Return [x, y] of the center of cell containing provided text 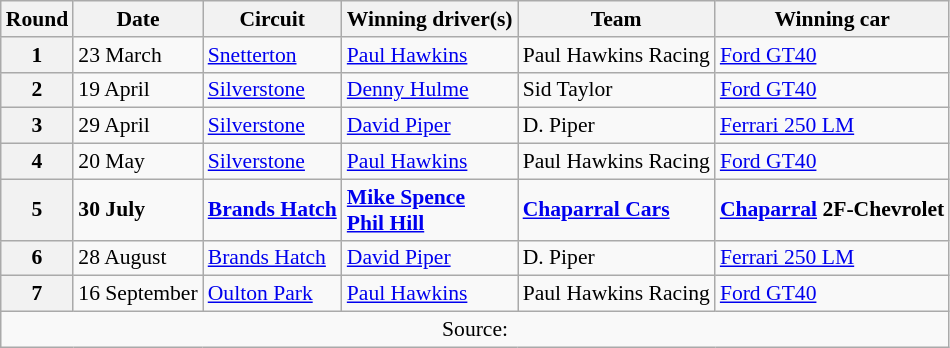
Source: [476, 330]
2 [38, 90]
Team [616, 19]
3 [38, 126]
Sid Taylor [616, 90]
Snetterton [272, 55]
5 [38, 210]
16 September [138, 294]
30 July [138, 210]
Chaparral Cars [616, 210]
Winning car [832, 19]
23 March [138, 55]
7 [38, 294]
Denny Hulme [430, 90]
Round [38, 19]
Winning driver(s) [430, 19]
Date [138, 19]
Oulton Park [272, 294]
20 May [138, 162]
Chaparral 2F-Chevrolet [832, 210]
Circuit [272, 19]
Mike Spence Phil Hill [430, 210]
6 [38, 258]
19 April [138, 90]
28 August [138, 258]
1 [38, 55]
29 April [138, 126]
4 [38, 162]
